Capture the cell that displays the provided text and extract its [X, Y] central coordinate. 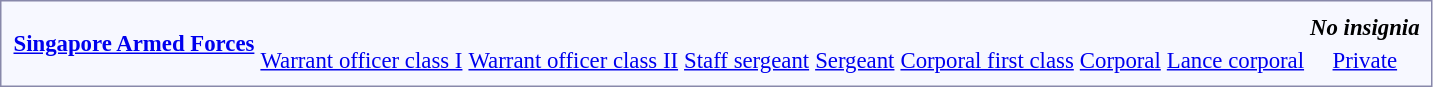
Warrant officer class II [574, 60]
Private [1366, 60]
Corporal [1120, 60]
Warrant officer class I [362, 60]
Corporal first class [987, 60]
No insignia [1366, 27]
Singapore Armed Forces [134, 44]
Staff sergeant [747, 60]
Lance corporal [1235, 60]
Sergeant [855, 60]
